Search for the cell housing the specified text and yield its [X, Y] center coordinate. 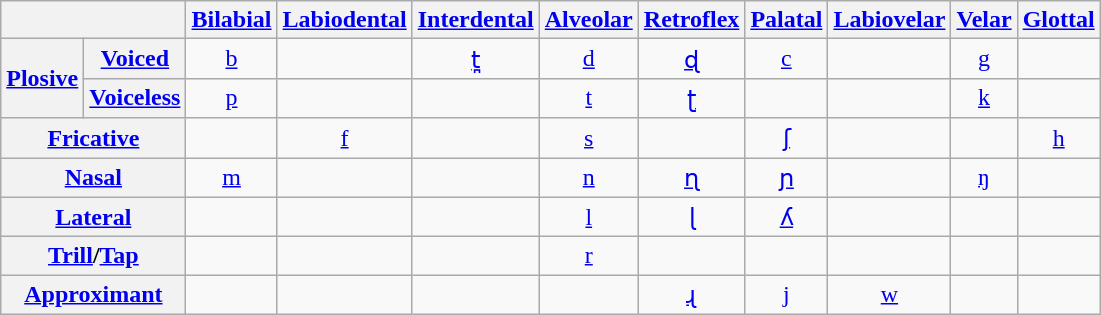
Nasal [94, 178]
l [588, 217]
c [786, 59]
ɭ [692, 217]
Lateral [94, 217]
w [890, 295]
f [344, 138]
ɖ [692, 59]
ɲ [786, 178]
ɻ [692, 295]
p [232, 98]
ŋ [984, 178]
Voiced [135, 59]
h [1058, 138]
Approximant [94, 295]
ʈ [692, 98]
s [588, 138]
Voiceless [135, 98]
n [588, 178]
Retroflex [692, 20]
b [232, 59]
ɳ [692, 178]
Interdental [476, 20]
d [588, 59]
Labiodental [344, 20]
Velar [984, 20]
t [588, 98]
t̪ [476, 59]
Labiovelar [890, 20]
Glottal [1058, 20]
m [232, 178]
k [984, 98]
j [786, 295]
g [984, 59]
Trill/Tap [94, 256]
Bilabial [232, 20]
Plosive [42, 78]
Alveolar [588, 20]
Palatal [786, 20]
Fricative [94, 138]
ʎ [786, 217]
ʃ [786, 138]
r [588, 256]
